Detect which cell encompasses the target text, then output its (x, y) center coordinate. 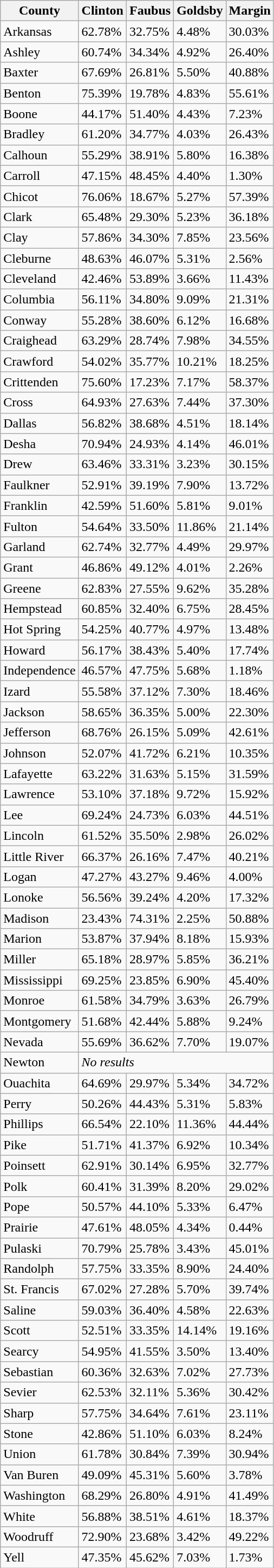
Sharp (40, 1413)
55.58% (102, 691)
25.78% (151, 1248)
34.80% (151, 300)
26.15% (151, 733)
5.00% (200, 712)
Columbia (40, 300)
17.32% (250, 897)
29.02% (250, 1186)
7.47% (200, 856)
48.63% (102, 258)
14.14% (200, 1331)
37.18% (151, 794)
Faulkner (40, 485)
26.79% (250, 1001)
18.14% (250, 423)
Garland (40, 547)
7.85% (200, 237)
Union (40, 1454)
6.95% (200, 1165)
Craighead (40, 341)
33.31% (151, 464)
7.39% (200, 1454)
44.10% (151, 1207)
74.31% (151, 918)
26.16% (151, 856)
5.68% (200, 671)
51.40% (151, 114)
5.60% (200, 1475)
60.41% (102, 1186)
2.56% (250, 258)
55.29% (102, 155)
51.71% (102, 1145)
4.61% (200, 1516)
4.43% (200, 114)
Cleveland (40, 279)
23.85% (151, 980)
62.83% (102, 588)
51.68% (102, 1021)
Hot Spring (40, 630)
5.23% (200, 217)
3.66% (200, 279)
50.57% (102, 1207)
13.48% (250, 630)
34.55% (250, 341)
7.90% (200, 485)
4.51% (200, 423)
7.30% (200, 691)
56.88% (102, 1516)
38.68% (151, 423)
32.75% (151, 31)
5.50% (200, 73)
Boone (40, 114)
40.21% (250, 856)
65.18% (102, 960)
55.61% (250, 93)
49.12% (151, 567)
4.40% (200, 176)
28.97% (151, 960)
63.22% (102, 774)
36.62% (151, 1042)
5.70% (200, 1290)
4.34% (200, 1227)
Drew (40, 464)
66.54% (102, 1124)
34.34% (151, 52)
51.10% (151, 1434)
Independence (40, 671)
5.80% (200, 155)
70.79% (102, 1248)
45.62% (151, 1557)
41.37% (151, 1145)
Faubus (151, 11)
Little River (40, 856)
Ashley (40, 52)
68.29% (102, 1495)
11.43% (250, 279)
Margin (250, 11)
23.11% (250, 1413)
35.28% (250, 588)
33.50% (151, 526)
Howard (40, 650)
Franklin (40, 506)
9.46% (200, 877)
Saline (40, 1310)
10.35% (250, 753)
23.68% (151, 1537)
9.01% (250, 506)
23.43% (102, 918)
Washington (40, 1495)
46.57% (102, 671)
42.46% (102, 279)
48.45% (151, 176)
Pulaski (40, 1248)
16.38% (250, 155)
30.42% (250, 1392)
Johnson (40, 753)
54.95% (102, 1351)
Crittenden (40, 382)
31.63% (151, 774)
19.78% (151, 93)
Hempstead (40, 609)
Poinsett (40, 1165)
27.73% (250, 1372)
36.18% (250, 217)
60.36% (102, 1372)
30.03% (250, 31)
0.44% (250, 1227)
7.70% (200, 1042)
47.15% (102, 176)
Van Buren (40, 1475)
22.63% (250, 1310)
7.98% (200, 341)
47.61% (102, 1227)
Montgomery (40, 1021)
5.15% (200, 774)
4.91% (200, 1495)
Clinton (102, 11)
44.43% (151, 1104)
Lafayette (40, 774)
37.94% (151, 939)
26.40% (250, 52)
46.86% (102, 567)
Baxter (40, 73)
Sevier (40, 1392)
6.92% (200, 1145)
61.20% (102, 134)
4.48% (200, 31)
8.90% (200, 1269)
67.69% (102, 73)
28.45% (250, 609)
61.78% (102, 1454)
8.20% (200, 1186)
4.83% (200, 93)
27.28% (151, 1290)
56.56% (102, 897)
Pope (40, 1207)
6.75% (200, 609)
Perry (40, 1104)
3.50% (200, 1351)
34.30% (151, 237)
61.58% (102, 1001)
Randolph (40, 1269)
24.93% (151, 444)
7.03% (200, 1557)
31.39% (151, 1186)
17.23% (151, 382)
5.85% (200, 960)
61.52% (102, 835)
30.15% (250, 464)
6.12% (200, 320)
8.24% (250, 1434)
75.39% (102, 93)
17.74% (250, 650)
Lonoke (40, 897)
26.02% (250, 835)
52.51% (102, 1331)
49.22% (250, 1537)
Prairie (40, 1227)
Lawrence (40, 794)
7.17% (200, 382)
4.00% (250, 877)
38.91% (151, 155)
2.98% (200, 835)
47.35% (102, 1557)
30.14% (151, 1165)
10.21% (200, 361)
52.07% (102, 753)
6.90% (200, 980)
2.25% (200, 918)
10.34% (250, 1145)
5.34% (200, 1083)
21.31% (250, 300)
9.62% (200, 588)
45.31% (151, 1475)
36.21% (250, 960)
3.43% (200, 1248)
24.40% (250, 1269)
Bradley (40, 134)
Lee (40, 815)
Yell (40, 1557)
34.72% (250, 1083)
18.37% (250, 1516)
32.11% (151, 1392)
52.91% (102, 485)
60.85% (102, 609)
44.44% (250, 1124)
5.36% (200, 1392)
62.91% (102, 1165)
32.63% (151, 1372)
Desha (40, 444)
22.30% (250, 712)
45.01% (250, 1248)
35.50% (151, 835)
37.12% (151, 691)
34.77% (151, 134)
46.01% (250, 444)
47.75% (151, 671)
26.43% (250, 134)
15.92% (250, 794)
64.93% (102, 403)
62.74% (102, 547)
66.37% (102, 856)
46.07% (151, 258)
Madison (40, 918)
3.78% (250, 1475)
No results (176, 1062)
Grant (40, 567)
Miller (40, 960)
1.30% (250, 176)
5.27% (200, 196)
4.03% (200, 134)
4.58% (200, 1310)
51.60% (151, 506)
Searcy (40, 1351)
30.94% (250, 1454)
2.26% (250, 567)
40.88% (250, 73)
5.83% (250, 1104)
70.94% (102, 444)
41.72% (151, 753)
50.26% (102, 1104)
7.44% (200, 403)
29.30% (151, 217)
24.73% (151, 815)
22.10% (151, 1124)
18.67% (151, 196)
4.20% (200, 897)
13.40% (250, 1351)
5.09% (200, 733)
42.61% (250, 733)
5.88% (200, 1021)
34.64% (151, 1413)
7.23% (250, 114)
72.90% (102, 1537)
38.60% (151, 320)
1.73% (250, 1557)
42.44% (151, 1021)
Jefferson (40, 733)
1.18% (250, 671)
5.40% (200, 650)
Fulton (40, 526)
Dallas (40, 423)
Jackson (40, 712)
19.16% (250, 1331)
3.63% (200, 1001)
54.02% (102, 361)
39.24% (151, 897)
36.40% (151, 1310)
7.02% (200, 1372)
59.03% (102, 1310)
Monroe (40, 1001)
37.30% (250, 403)
50.88% (250, 918)
Izard (40, 691)
8.18% (200, 939)
41.49% (250, 1495)
42.86% (102, 1434)
23.56% (250, 237)
62.53% (102, 1392)
Goldsby (200, 11)
64.69% (102, 1083)
Benton (40, 93)
35.77% (151, 361)
White (40, 1516)
Greene (40, 588)
Crawford (40, 361)
County (40, 11)
57.86% (102, 237)
Stone (40, 1434)
65.48% (102, 217)
13.72% (250, 485)
69.24% (102, 815)
Cross (40, 403)
58.65% (102, 712)
27.55% (151, 588)
39.74% (250, 1290)
Pike (40, 1145)
47.27% (102, 877)
Clay (40, 237)
St. Francis (40, 1290)
11.86% (200, 526)
6.47% (250, 1207)
56.82% (102, 423)
62.78% (102, 31)
48.05% (151, 1227)
26.80% (151, 1495)
Polk (40, 1186)
32.40% (151, 609)
3.42% (200, 1537)
9.09% (200, 300)
9.72% (200, 794)
3.23% (200, 464)
18.46% (250, 691)
38.43% (151, 650)
49.09% (102, 1475)
54.25% (102, 630)
Chicot (40, 196)
Logan (40, 877)
Phillips (40, 1124)
53.89% (151, 279)
Scott (40, 1331)
31.59% (250, 774)
15.93% (250, 939)
4.14% (200, 444)
63.46% (102, 464)
28.74% (151, 341)
5.33% (200, 1207)
27.63% (151, 403)
4.49% (200, 547)
36.35% (151, 712)
5.81% (200, 506)
26.81% (151, 73)
11.36% (200, 1124)
56.11% (102, 300)
39.19% (151, 485)
68.76% (102, 733)
53.10% (102, 794)
Cleburne (40, 258)
41.55% (151, 1351)
69.25% (102, 980)
4.01% (200, 567)
44.17% (102, 114)
38.51% (151, 1516)
55.28% (102, 320)
9.24% (250, 1021)
Nevada (40, 1042)
19.07% (250, 1042)
75.60% (102, 382)
16.68% (250, 320)
18.25% (250, 361)
7.61% (200, 1413)
Marion (40, 939)
54.64% (102, 526)
30.84% (151, 1454)
57.39% (250, 196)
Conway (40, 320)
34.79% (151, 1001)
Sebastian (40, 1372)
76.06% (102, 196)
63.29% (102, 341)
6.21% (200, 753)
43.27% (151, 877)
55.69% (102, 1042)
21.14% (250, 526)
Ouachita (40, 1083)
58.37% (250, 382)
Lincoln (40, 835)
Newton (40, 1062)
67.02% (102, 1290)
Clark (40, 217)
Woodruff (40, 1537)
40.77% (151, 630)
42.59% (102, 506)
56.17% (102, 650)
Mississippi (40, 980)
60.74% (102, 52)
44.51% (250, 815)
45.40% (250, 980)
4.92% (200, 52)
53.87% (102, 939)
4.97% (200, 630)
Arkansas (40, 31)
Carroll (40, 176)
Calhoun (40, 155)
